From the cell containing the given text, extract its center point as (x, y) coordinate. 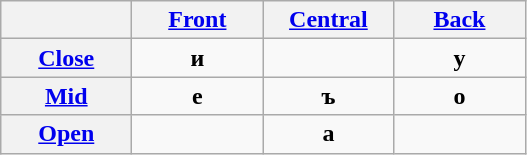
Mid (66, 96)
Back (460, 20)
Close (66, 58)
Open (66, 134)
а (328, 134)
и (198, 58)
Central (328, 20)
о (460, 96)
у (460, 58)
Front (198, 20)
е (198, 96)
ъ (328, 96)
